Determine the (x, y) coordinate at the center of the cell enclosing the given text.  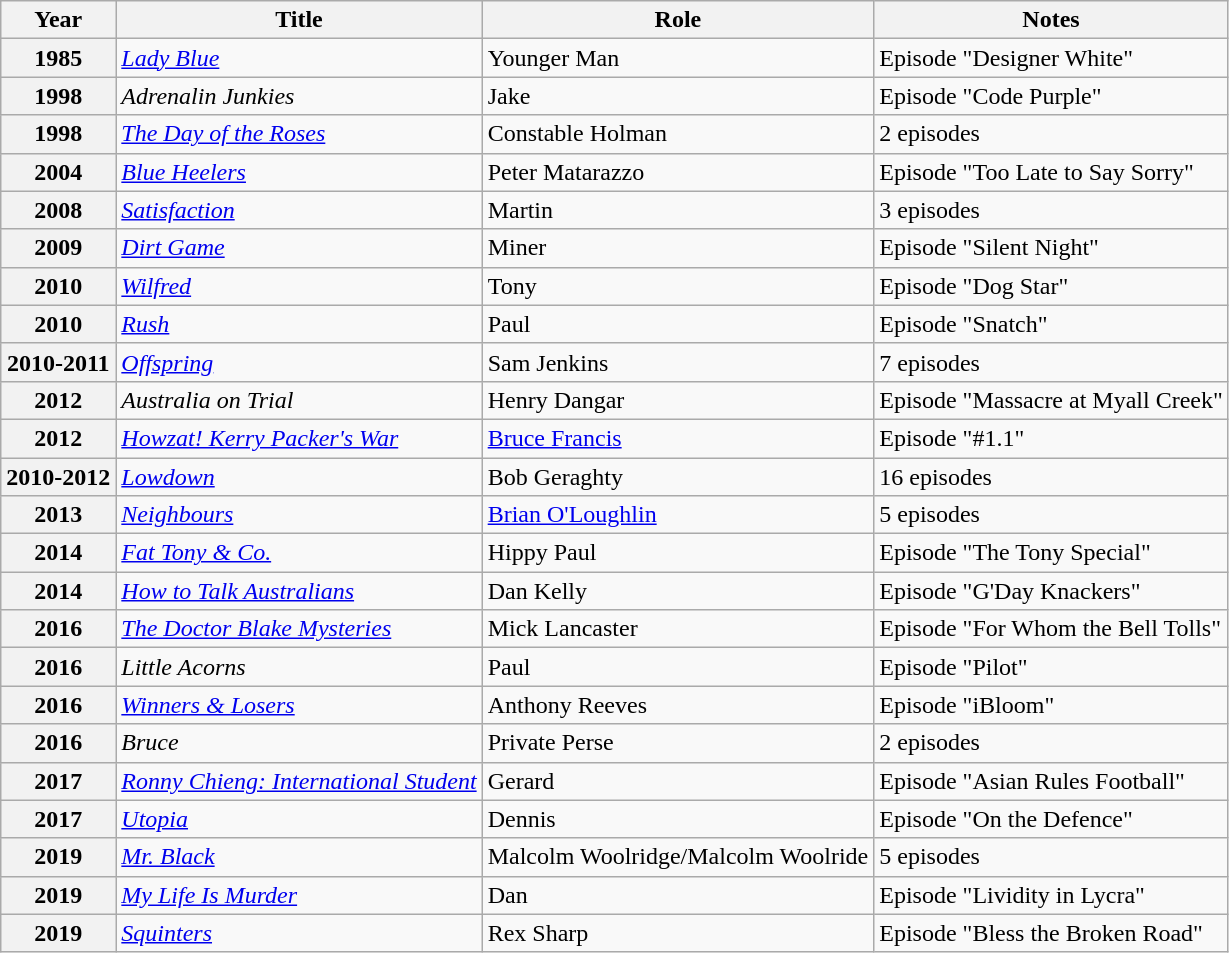
7 episodes (1052, 362)
Squinters (299, 933)
Episode "Code Purple" (1052, 96)
Private Perse (678, 743)
Utopia (299, 819)
16 episodes (1052, 477)
2004 (58, 172)
3 episodes (1052, 210)
Adrenalin Junkies (299, 96)
The Doctor Blake Mysteries (299, 629)
Episode "Snatch" (1052, 324)
Fat Tony & Co. (299, 553)
Episode "Designer White" (1052, 58)
Gerard (678, 781)
Anthony Reeves (678, 705)
Notes (1052, 20)
Episode "Bless the Broken Road" (1052, 933)
Neighbours (299, 515)
Rex Sharp (678, 933)
Episode "The Tony Special" (1052, 553)
Martin (678, 210)
How to Talk Australians (299, 591)
Satisfaction (299, 210)
Episode "Lividity in Lycra" (1052, 895)
Dan Kelly (678, 591)
Lady Blue (299, 58)
Bob Geraghty (678, 477)
Episode "Massacre at Myall Creek" (1052, 400)
Sam Jenkins (678, 362)
Lowdown (299, 477)
2010-2012 (58, 477)
Australia on Trial (299, 400)
Episode "Asian Rules Football" (1052, 781)
Role (678, 20)
Ronny Chieng: International Student (299, 781)
Episode "Dog Star" (1052, 286)
Episode "#1.1" (1052, 438)
Episode "On the Defence" (1052, 819)
Hippy Paul (678, 553)
Peter Matarazzo (678, 172)
My Life Is Murder (299, 895)
Episode "Pilot" (1052, 667)
2008 (58, 210)
Dennis (678, 819)
2010-2011 (58, 362)
Year (58, 20)
Blue Heelers (299, 172)
Tony (678, 286)
Title (299, 20)
Howzat! Kerry Packer's War (299, 438)
Dirt Game (299, 248)
Constable Holman (678, 134)
Brian O'Loughlin (678, 515)
2009 (58, 248)
Malcolm Woolridge/Malcolm Woolride (678, 857)
Episode "For Whom the Bell Tolls" (1052, 629)
Mr. Black (299, 857)
Episode "Too Late to Say Sorry" (1052, 172)
Winners & Losers (299, 705)
Wilfred (299, 286)
Mick Lancaster (678, 629)
Little Acorns (299, 667)
Episode "Silent Night" (1052, 248)
Episode "iBloom" (1052, 705)
Henry Dangar (678, 400)
Episode "G'Day Knackers" (1052, 591)
1985 (58, 58)
Younger Man (678, 58)
Dan (678, 895)
Jake (678, 96)
Miner (678, 248)
Rush (299, 324)
Bruce Francis (678, 438)
Offspring (299, 362)
2013 (58, 515)
The Day of the Roses (299, 134)
Bruce (299, 743)
